Determine the (X, Y) coordinate at the center of the cell enclosing the given text.  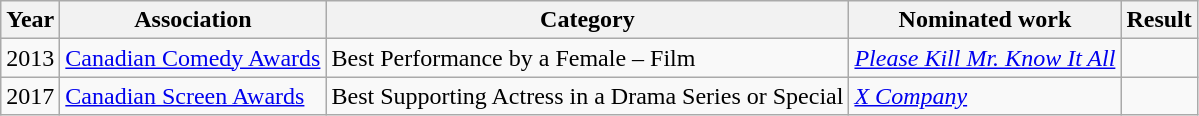
Year (30, 20)
Association (193, 20)
2017 (30, 96)
Canadian Comedy Awards (193, 58)
Nominated work (985, 20)
Please Kill Mr. Know It All (985, 58)
Best Supporting Actress in a Drama Series or Special (588, 96)
Category (588, 20)
X Company (985, 96)
Result (1159, 20)
Canadian Screen Awards (193, 96)
Best Performance by a Female – Film (588, 58)
2013 (30, 58)
